Identify which cell holds the provided text, then report its [X, Y] central coordinate. 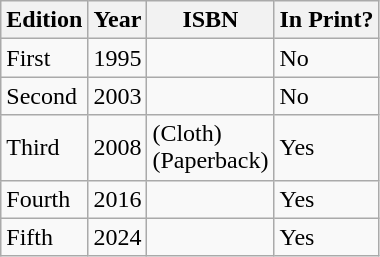
Fourth [44, 199]
2016 [118, 199]
2024 [118, 237]
2003 [118, 96]
Second [44, 96]
Fifth [44, 237]
Edition [44, 20]
2008 [118, 148]
1995 [118, 58]
In Print? [326, 20]
Year [118, 20]
ISBN [210, 20]
(Cloth) (Paperback) [210, 148]
First [44, 58]
Third [44, 148]
